For the text-containing cell, return its midpoint in (x, y) coordinate format. 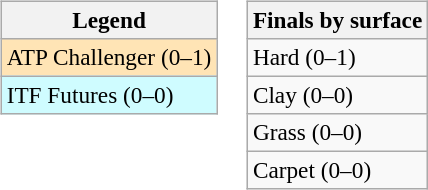
Carpet (0–0) (337, 171)
Grass (0–0) (337, 133)
Clay (0–0) (337, 95)
Finals by surface (337, 20)
Legend (108, 20)
ATP Challenger (0–1) (108, 57)
Hard (0–1) (337, 57)
ITF Futures (0–0) (108, 95)
